Provide the (X, Y) coordinate of the cell's center where the given text is located.  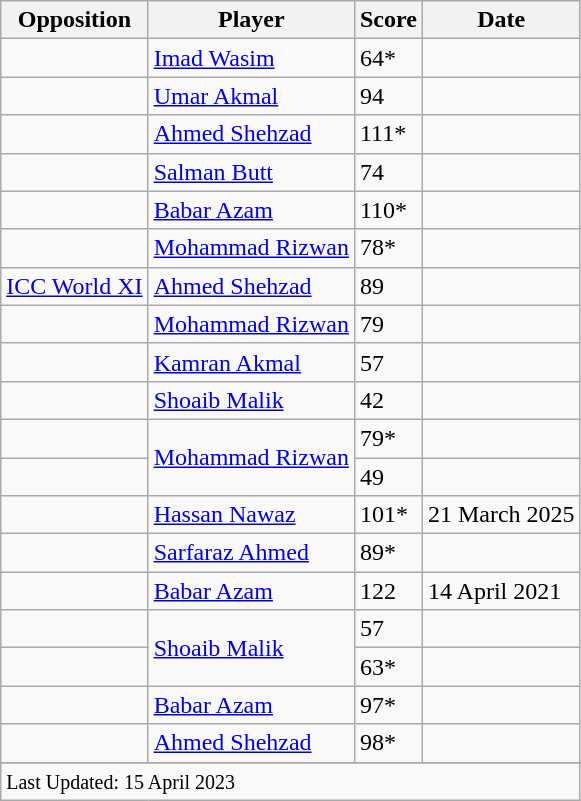
63* (388, 667)
Hassan Nawaz (251, 515)
97* (388, 705)
Date (501, 20)
Player (251, 20)
101* (388, 515)
21 March 2025 (501, 515)
74 (388, 172)
110* (388, 210)
79 (388, 324)
Opposition (74, 20)
89* (388, 553)
64* (388, 58)
Umar Akmal (251, 96)
49 (388, 477)
ICC World XI (74, 286)
89 (388, 286)
Score (388, 20)
Imad Wasim (251, 58)
111* (388, 134)
98* (388, 743)
Sarfaraz Ahmed (251, 553)
42 (388, 400)
Last Updated: 15 April 2023 (290, 781)
Kamran Akmal (251, 362)
79* (388, 438)
78* (388, 248)
Salman Butt (251, 172)
14 April 2021 (501, 591)
94 (388, 96)
122 (388, 591)
